Return [X, Y] of the center of cell containing provided text 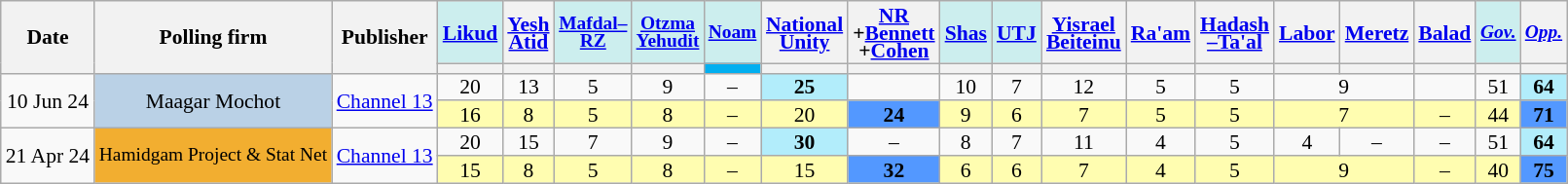
Shas [966, 32]
Publisher [385, 37]
11 [1084, 142]
Opp. [1544, 32]
Labor [1307, 32]
24 [893, 115]
Date [48, 37]
NR+Bennett+Cohen [893, 32]
21 Apr 24 [48, 156]
25 [804, 87]
NationalUnity [804, 32]
16 [471, 115]
13 [528, 87]
Noam [732, 32]
Meretz [1377, 32]
32 [893, 169]
YisraelBeiteinu [1084, 32]
Gov. [1498, 32]
Balad [1444, 32]
30 [804, 142]
UTJ [1016, 32]
10 [966, 87]
44 [1498, 115]
OtzmaYehudit [668, 32]
Likud [471, 32]
40 [1498, 169]
71 [1544, 115]
YeshAtid [528, 32]
12 [1084, 87]
10 Jun 24 [48, 100]
Maagar Mochot [212, 100]
Ra'am [1160, 32]
75 [1544, 169]
Hamidgam Project & Stat Net [212, 156]
Hadash–Ta'al [1234, 32]
Mafdal–RZ [594, 32]
Polling firm [212, 37]
